Scan for the cell matching the given text and deliver its [x, y] coordinate at center. 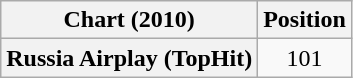
Chart (2010) [130, 20]
Russia Airplay (TopHit) [130, 58]
Position [305, 20]
101 [305, 58]
